Find where the given text appears and provide that cell's center as [X, Y] coordinate. 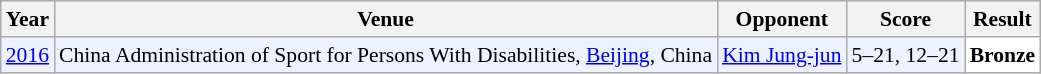
Kim Jung-jun [782, 55]
Result [1003, 19]
Opponent [782, 19]
Score [906, 19]
5–21, 12–21 [906, 55]
2016 [28, 55]
Year [28, 19]
China Administration of Sport for Persons With Disabilities, Beijing, China [386, 55]
Bronze [1003, 55]
Venue [386, 19]
